Find where the given text appears and provide that cell's center as (X, Y) coordinate. 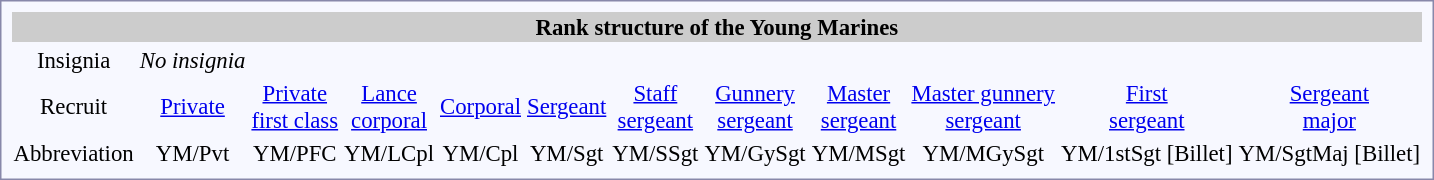
Rank structure of the Young Marines (717, 27)
Mastersergeant (858, 106)
YM/MSgt (858, 153)
YM/GySgt (755, 153)
YM/MGySgt (984, 153)
YM/SgtMaj [Billet] (1330, 153)
Privatefirst class (295, 106)
Recruit (74, 106)
Master gunnerysergeant (984, 106)
Abbreviation (74, 153)
Sergeantmajor (1330, 106)
YM/SSgt (656, 153)
YM/Cpl (480, 153)
Corporal (480, 106)
No insignia (192, 60)
Firstsergeant (1148, 106)
Private (192, 106)
YM/LCpl (390, 153)
YM/Sgt (566, 153)
YM/PFC (295, 153)
Staffsergeant (656, 106)
YM/Pvt (192, 153)
Gunnerysergeant (755, 106)
Insignia (74, 60)
Sergeant (566, 106)
Lancecorporal (390, 106)
YM/1stSgt [Billet] (1148, 153)
